From the cell containing the given text, extract its center point as [X, Y] coordinate. 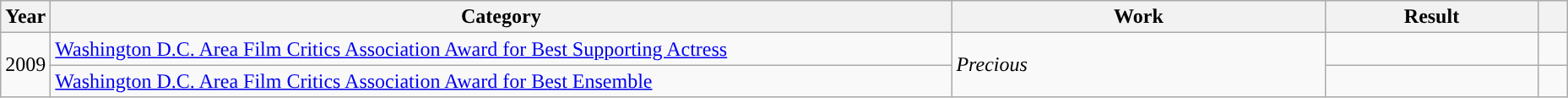
Category [502, 17]
2009 [25, 65]
Work [1138, 17]
Year [25, 17]
Washington D.C. Area Film Critics Association Award for Best Ensemble [502, 81]
Washington D.C. Area Film Critics Association Award for Best Supporting Actress [502, 49]
Precious [1138, 65]
Result [1432, 17]
